Locate the cell with the specified text and output its (x, y) center coordinate. 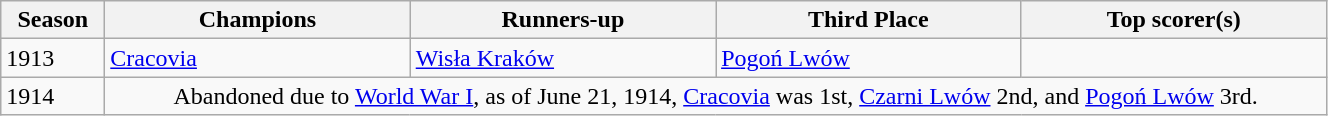
Runners-up (562, 20)
Cracovia (258, 58)
1913 (53, 58)
1914 (53, 96)
Season (53, 20)
Top scorer(s) (1174, 20)
Champions (258, 20)
Wisła Kraków (562, 58)
Abandoned due to World War I, as of June 21, 1914, Cracovia was 1st, Czarni Lwów 2nd, and Pogoń Lwów 3rd. (716, 96)
Third Place (868, 20)
Pogoń Lwów (868, 58)
